Extract the (x, y) coordinate from the center of the cell holding the provided text.  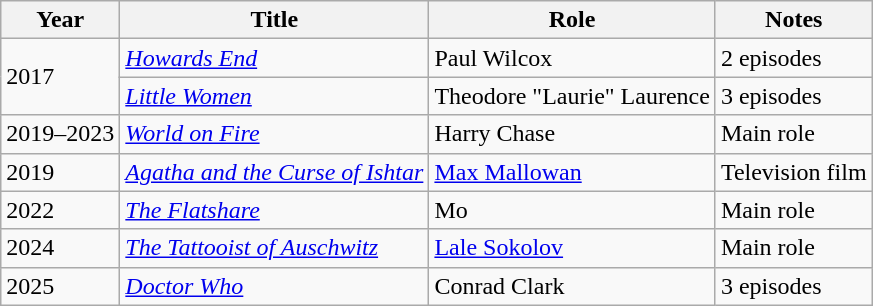
Agatha and the Curse of Ishtar (274, 172)
2022 (60, 210)
The Flatshare (274, 210)
Notes (794, 20)
Television film (794, 172)
2019–2023 (60, 134)
Max Mallowan (572, 172)
Year (60, 20)
Paul Wilcox (572, 58)
Title (274, 20)
2017 (60, 77)
2025 (60, 286)
2024 (60, 248)
Mo (572, 210)
Doctor Who (274, 286)
The Tattooist of Auschwitz (274, 248)
Theodore "Laurie" Laurence (572, 96)
2 episodes (794, 58)
Howards End (274, 58)
Harry Chase (572, 134)
Lale Sokolov (572, 248)
Role (572, 20)
World on Fire (274, 134)
Little Women (274, 96)
2019 (60, 172)
Conrad Clark (572, 286)
